Return [X, Y] of the center of cell containing provided text 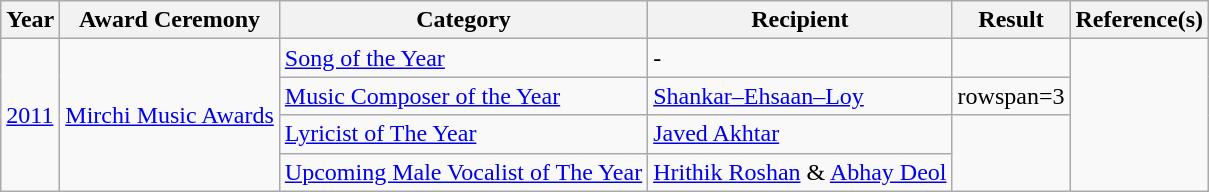
Hrithik Roshan & Abhay Deol [800, 172]
rowspan=3 [1011, 96]
Music Composer of the Year [463, 96]
Result [1011, 20]
Recipient [800, 20]
Upcoming Male Vocalist of The Year [463, 172]
Award Ceremony [170, 20]
Song of the Year [463, 58]
- [800, 58]
Shankar–Ehsaan–Loy [800, 96]
2011 [30, 115]
Category [463, 20]
Javed Akhtar [800, 134]
Year [30, 20]
Mirchi Music Awards [170, 115]
Lyricist of The Year [463, 134]
Reference(s) [1140, 20]
